Identify which cell holds the provided text, then report its (X, Y) central coordinate. 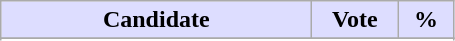
% (426, 20)
Vote (355, 20)
Candidate (156, 20)
